Extract the [X, Y] coordinate from the center of the cell holding the provided text.  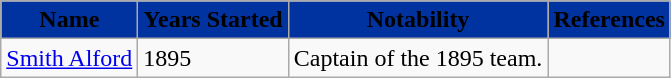
Notability [418, 20]
Captain of the 1895 team. [418, 58]
Years Started [213, 20]
Smith Alford [70, 58]
Name [70, 20]
References [610, 20]
1895 [213, 58]
